Determine the [X, Y] coordinate at the center of the cell enclosing the given text.  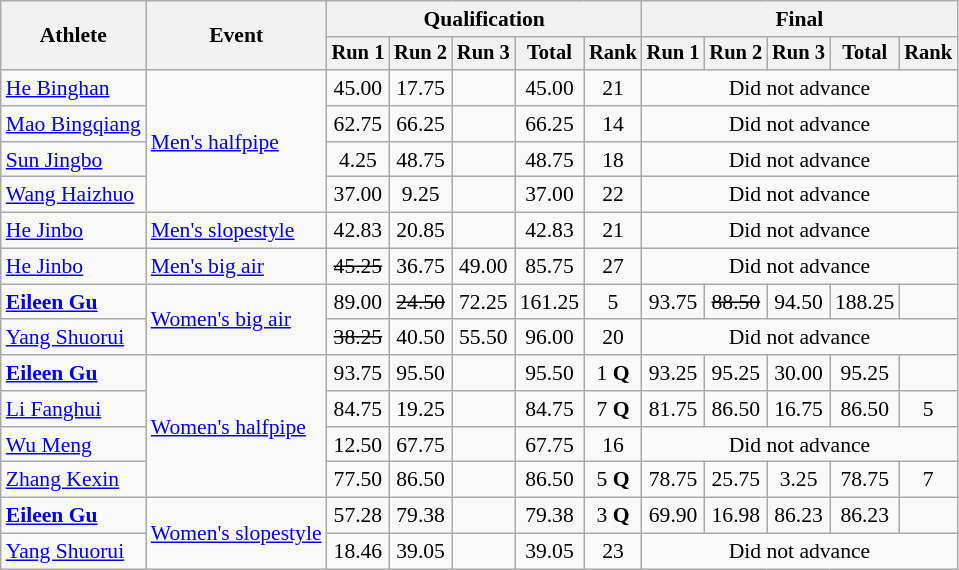
He Binghan [74, 88]
Men's slopestyle [236, 231]
45.25 [358, 267]
72.25 [484, 302]
14 [613, 124]
Athlete [74, 36]
Zhang Kexin [74, 480]
Men's big air [236, 267]
18.46 [358, 552]
24.50 [420, 302]
7 Q [613, 409]
16.98 [736, 516]
12.50 [358, 445]
27 [613, 267]
Women's halfpipe [236, 426]
Sun Jingbo [74, 160]
Mao Bingqiang [74, 124]
88.50 [736, 302]
96.00 [550, 338]
9.25 [420, 195]
1 Q [613, 373]
161.25 [550, 302]
36.75 [420, 267]
17.75 [420, 88]
188.25 [864, 302]
77.50 [358, 480]
62.75 [358, 124]
Men's halfpipe [236, 141]
Women's slopestyle [236, 534]
Women's big air [236, 320]
20.85 [420, 231]
40.50 [420, 338]
25.75 [736, 480]
22 [613, 195]
93.25 [674, 373]
3 Q [613, 516]
19.25 [420, 409]
49.00 [484, 267]
Qualification [484, 19]
89.00 [358, 302]
20 [613, 338]
85.75 [550, 267]
4.25 [358, 160]
38.25 [358, 338]
94.50 [798, 302]
16 [613, 445]
Li Fanghui [74, 409]
Wang Haizhuo [74, 195]
18 [613, 160]
Event [236, 36]
69.90 [674, 516]
Wu Meng [74, 445]
81.75 [674, 409]
23 [613, 552]
55.50 [484, 338]
5 Q [613, 480]
16.75 [798, 409]
7 [928, 480]
3.25 [798, 480]
57.28 [358, 516]
Final [800, 19]
30.00 [798, 373]
